Locate the cell with the specified text and output its (x, y) center coordinate. 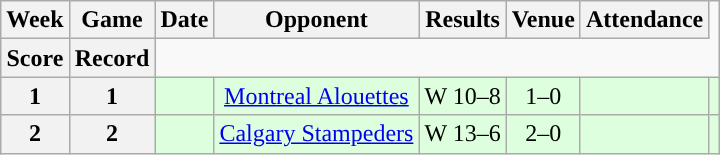
Date (184, 20)
Results (462, 20)
W 10–8 (462, 96)
Attendance (644, 20)
Score (35, 58)
1–0 (543, 96)
Week (35, 20)
2–0 (543, 134)
Montreal Alouettes (316, 96)
Calgary Stampeders (316, 134)
Game (112, 20)
Opponent (316, 20)
Venue (543, 20)
Record (112, 58)
W 13–6 (462, 134)
